Output the (x, y) coordinate of the center of the cell containing the given text.  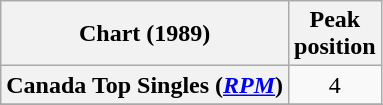
Canada Top Singles (RPM) (145, 85)
Chart (1989) (145, 34)
4 (335, 85)
Peakposition (335, 34)
